Scan for the cell matching the given text and deliver its (x, y) coordinate at center. 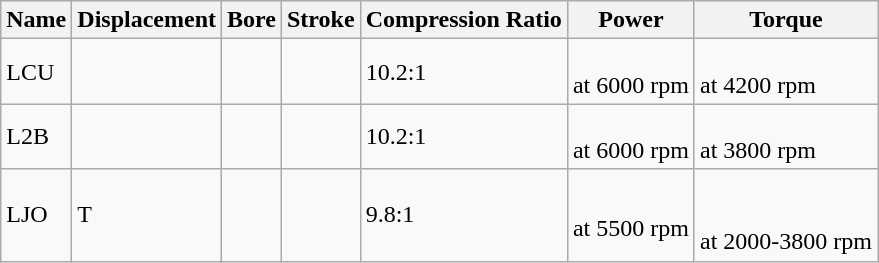
at 2000-3800 rpm (786, 215)
at 3800 rpm (786, 136)
9.8:1 (464, 215)
Displacement (147, 20)
LJO (36, 215)
Compression Ratio (464, 20)
at 5500 rpm (630, 215)
Torque (786, 20)
T (147, 215)
Power (630, 20)
LCU (36, 72)
L2B (36, 136)
Name (36, 20)
Bore (252, 20)
at 4200 rpm (786, 72)
Stroke (320, 20)
